Search for the cell housing the specified text and yield its (x, y) center coordinate. 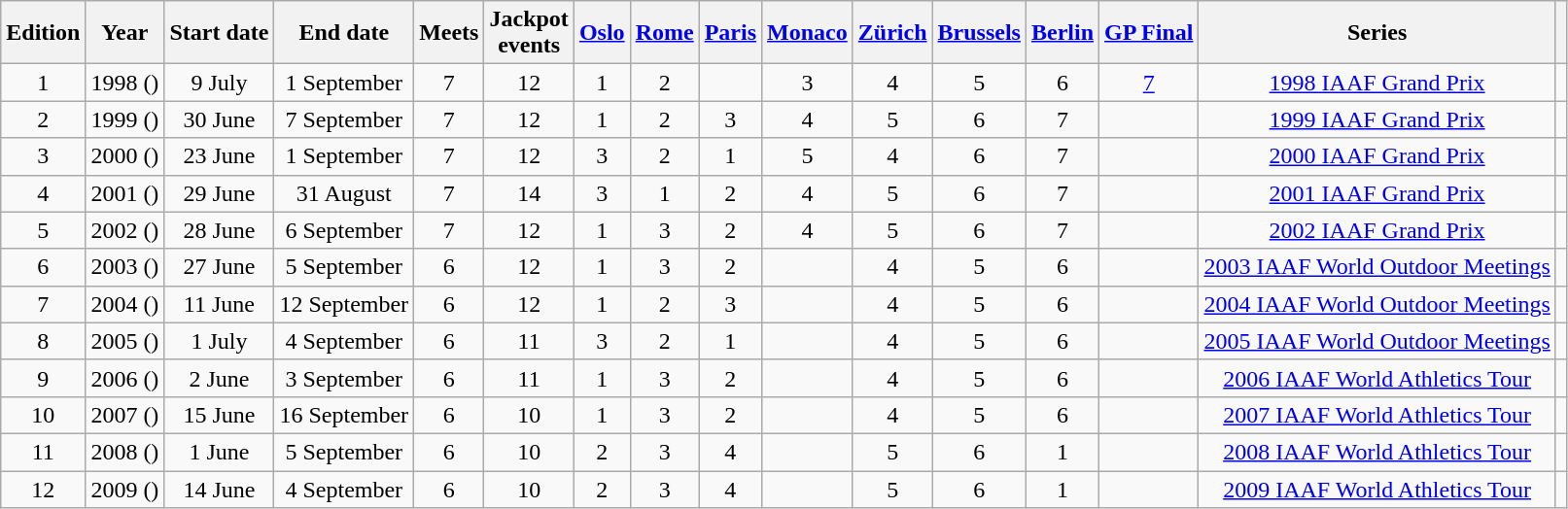
1999 () (124, 119)
2008 () (124, 452)
Rome (665, 33)
12 September (344, 304)
29 June (220, 193)
Start date (220, 33)
3 September (344, 378)
8 (43, 341)
2004 IAAF World Outdoor Meetings (1376, 304)
2003 IAAF World Outdoor Meetings (1376, 267)
28 June (220, 230)
2 June (220, 378)
15 June (220, 415)
2004 () (124, 304)
2009 () (124, 489)
Zürich (892, 33)
Oslo (602, 33)
2005 IAAF World Outdoor Meetings (1376, 341)
2006 IAAF World Athletics Tour (1376, 378)
2003 () (124, 267)
2008 IAAF World Athletics Tour (1376, 452)
27 June (220, 267)
Year (124, 33)
2000 () (124, 156)
End date (344, 33)
23 June (220, 156)
2007 IAAF World Athletics Tour (1376, 415)
Jackpotevents (529, 33)
9 July (220, 83)
2005 () (124, 341)
2002 () (124, 230)
GP Final (1149, 33)
7 September (344, 119)
1998 () (124, 83)
31 August (344, 193)
Paris (730, 33)
2009 IAAF World Athletics Tour (1376, 489)
9 (43, 378)
2001 IAAF Grand Prix (1376, 193)
1999 IAAF Grand Prix (1376, 119)
Meets (449, 33)
2007 () (124, 415)
14 (529, 193)
2002 IAAF Grand Prix (1376, 230)
1 June (220, 452)
11 June (220, 304)
Series (1376, 33)
Berlin (1062, 33)
16 September (344, 415)
2006 () (124, 378)
30 June (220, 119)
6 September (344, 230)
Brussels (979, 33)
2000 IAAF Grand Prix (1376, 156)
2001 () (124, 193)
Edition (43, 33)
14 June (220, 489)
1998 IAAF Grand Prix (1376, 83)
Monaco (808, 33)
1 July (220, 341)
